Return the [X, Y] coordinate for the center point of the cell that contains the specified text.  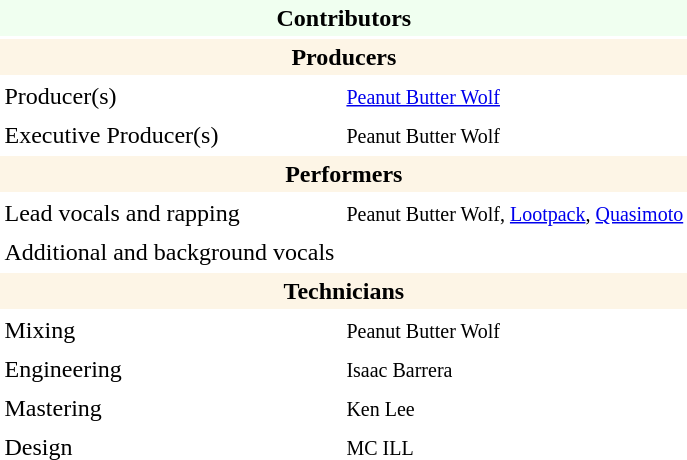
Engineering [170, 369]
Additional and background vocals [170, 252]
Lead vocals and rapping [170, 213]
Mixing [170, 330]
Mastering [170, 408]
Executive Producer(s) [170, 135]
Producer(s) [170, 96]
